Scan for the cell matching the given text and deliver its (x, y) coordinate at center. 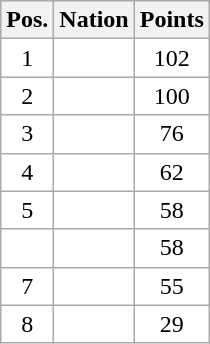
76 (172, 134)
2 (28, 96)
102 (172, 58)
5 (28, 210)
Pos. (28, 20)
1 (28, 58)
Points (172, 20)
3 (28, 134)
55 (172, 286)
7 (28, 286)
62 (172, 172)
100 (172, 96)
8 (28, 324)
Nation (94, 20)
29 (172, 324)
4 (28, 172)
